Return the (x, y) coordinate for the center point of the cell that contains the specified text.  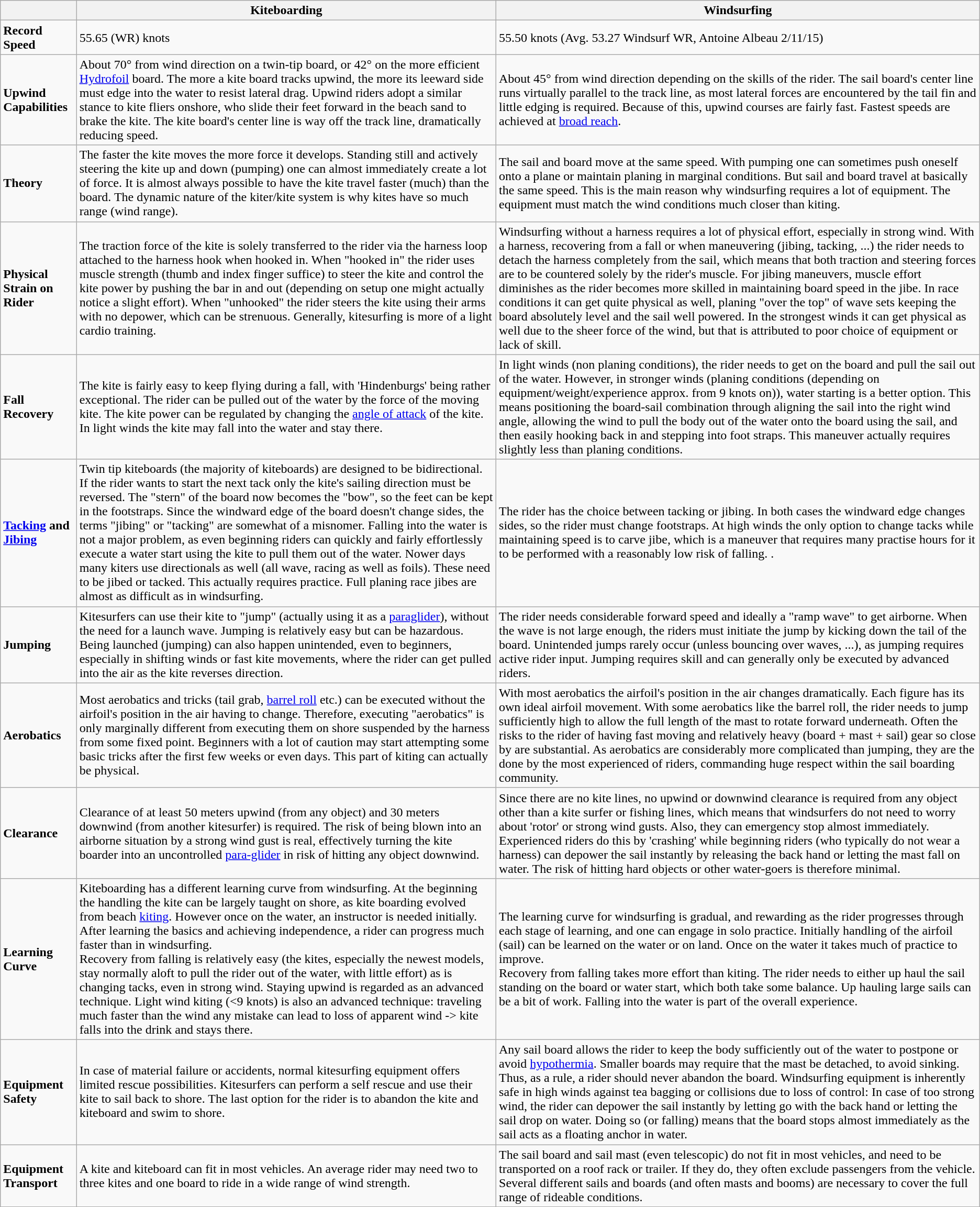
Jumping (39, 645)
Theory (39, 183)
Fall Recovery (39, 407)
Windsurfing (738, 10)
55.50 knots (Avg. 53.27 Windsurf WR, Antoine Albeau 2/11/15) (738, 38)
Learning Curve (39, 959)
Aerobatics (39, 735)
Equipment Transport (39, 1176)
A kite and kiteboard can fit in most vehicles. An average rider may need two to three kites and one board to ride in a wide range of wind strength. (286, 1176)
55.65 (WR) knots (286, 38)
Equipment Safety (39, 1092)
Clearance (39, 833)
Upwind Capabilities (39, 99)
Record Speed (39, 38)
Tacking and Jibing (39, 533)
Kiteboarding (286, 10)
Physical Strain on Rider (39, 288)
